Scan for the cell matching the given text and deliver its [X, Y] coordinate at center. 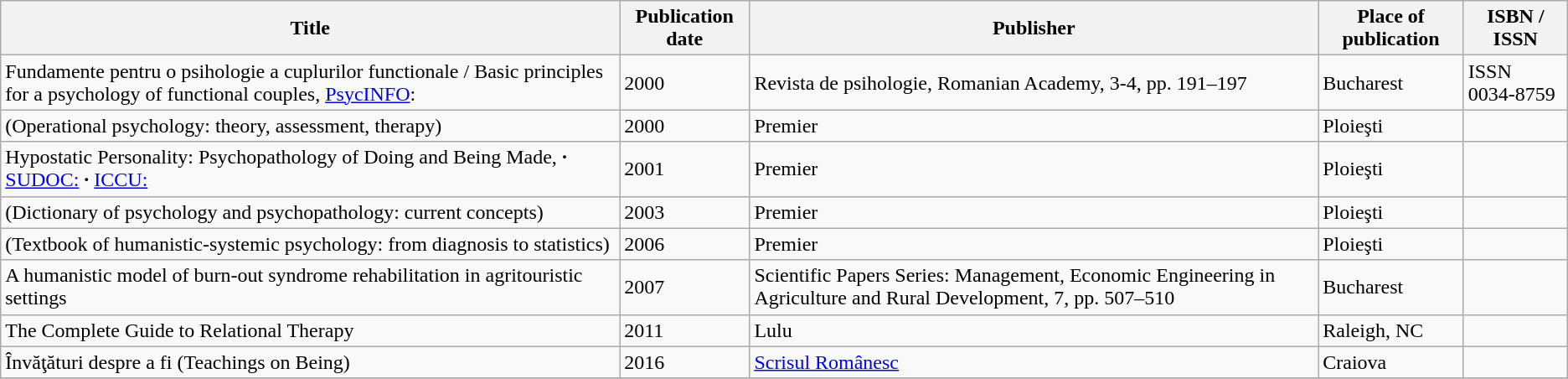
2007 [685, 287]
A humanistic model of burn-out syndrome rehabilitation in agritouristic settings [310, 287]
Publisher [1034, 29]
Lulu [1034, 330]
2003 [685, 212]
The Complete Guide to Relational Therapy [310, 330]
Învăţături despre a fi (Teachings on Being) [310, 362]
(Textbook of humanistic-systemic psychology: from diagnosis to statistics) [310, 244]
2006 [685, 244]
2001 [685, 169]
Title [310, 29]
(Operational psychology: theory, assessment, therapy) [310, 126]
Publication date [685, 29]
Raleigh, NC [1391, 330]
(Dictionary of psychology and psychopathology: current concepts) [310, 212]
Craiova [1391, 362]
Hypostatic Personality: Psychopathology of Doing and Being Made, · SUDOC: · ICCU: [310, 169]
Fundamente pentru o psihologie a cuplurilor functionale / Basic principles for a psychology of functional couples, PsycINFO: [310, 82]
Place of publication [1391, 29]
Revista de psihologie, Romanian Academy, 3-4, pp. 191–197 [1034, 82]
Scrisul Românesc [1034, 362]
Scientific Papers Series: Management, Economic Engineering in Agriculture and Rural Development, 7, pp. 507–510 [1034, 287]
ISSN 0034-8759 [1515, 82]
2011 [685, 330]
ISBN / ISSN [1515, 29]
2016 [685, 362]
